Return (X, Y) of the center of cell containing provided text 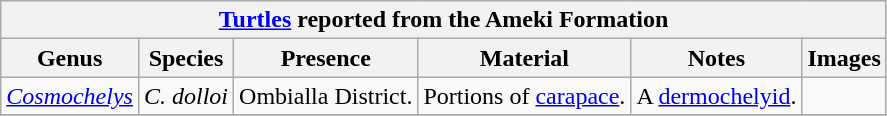
Portions of carapace. (524, 96)
Species (186, 58)
Notes (716, 58)
Presence (326, 58)
A dermochelyid. (716, 96)
Turtles reported from the Ameki Formation (444, 20)
Images (844, 58)
Genus (70, 58)
Cosmochelys (70, 96)
C. dolloi (186, 96)
Material (524, 58)
Ombialla District. (326, 96)
